Locate the cell with the specified text and output its [X, Y] center coordinate. 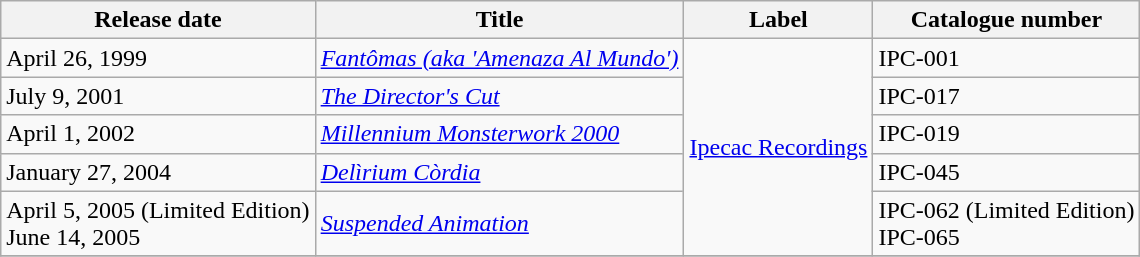
IPC-017 [1006, 96]
January 27, 2004 [158, 172]
July 9, 2001 [158, 96]
April 26, 1999 [158, 58]
April 1, 2002 [158, 134]
Millennium Monsterwork 2000 [500, 134]
Ipecac Recordings [778, 148]
Catalogue number [1006, 20]
The Director's Cut [500, 96]
Title [500, 20]
IPC-045 [1006, 172]
IPC-019 [1006, 134]
April 5, 2005 (Limited Edition)June 14, 2005 [158, 224]
Suspended Animation [500, 224]
Label [778, 20]
Delìrium Còrdia [500, 172]
IPC-001 [1006, 58]
Release date [158, 20]
Fantômas (aka 'Amenaza Al Mundo') [500, 58]
IPC-062 (Limited Edition)IPC-065 [1006, 224]
